Scan for the cell matching the given text and deliver its [X, Y] coordinate at center. 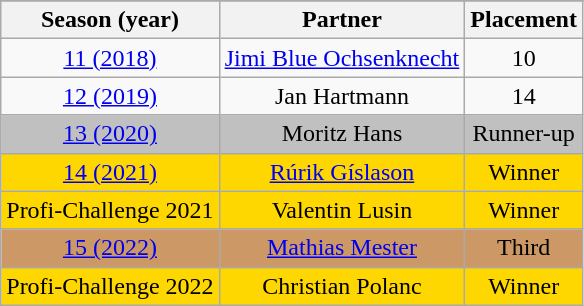
14 [524, 96]
Profi-Challenge 2022 [110, 286]
Jan Hartmann [342, 96]
10 [524, 58]
Mathias Mester [342, 248]
15 (2022) [110, 248]
Christian Polanc [342, 286]
Profi-Challenge 2021 [110, 210]
Placement [524, 20]
Runner-up [524, 134]
Rúrik Gíslason [342, 172]
Season (year) [110, 20]
Third [524, 248]
Partner [342, 20]
14 (2021) [110, 172]
Jimi Blue Ochsenknecht [342, 58]
Moritz Hans [342, 134]
12 (2019) [110, 96]
13 (2020) [110, 134]
11 (2018) [110, 58]
Valentin Lusin [342, 210]
